Return the [X, Y] coordinate for the center point of the cell that contains the specified text.  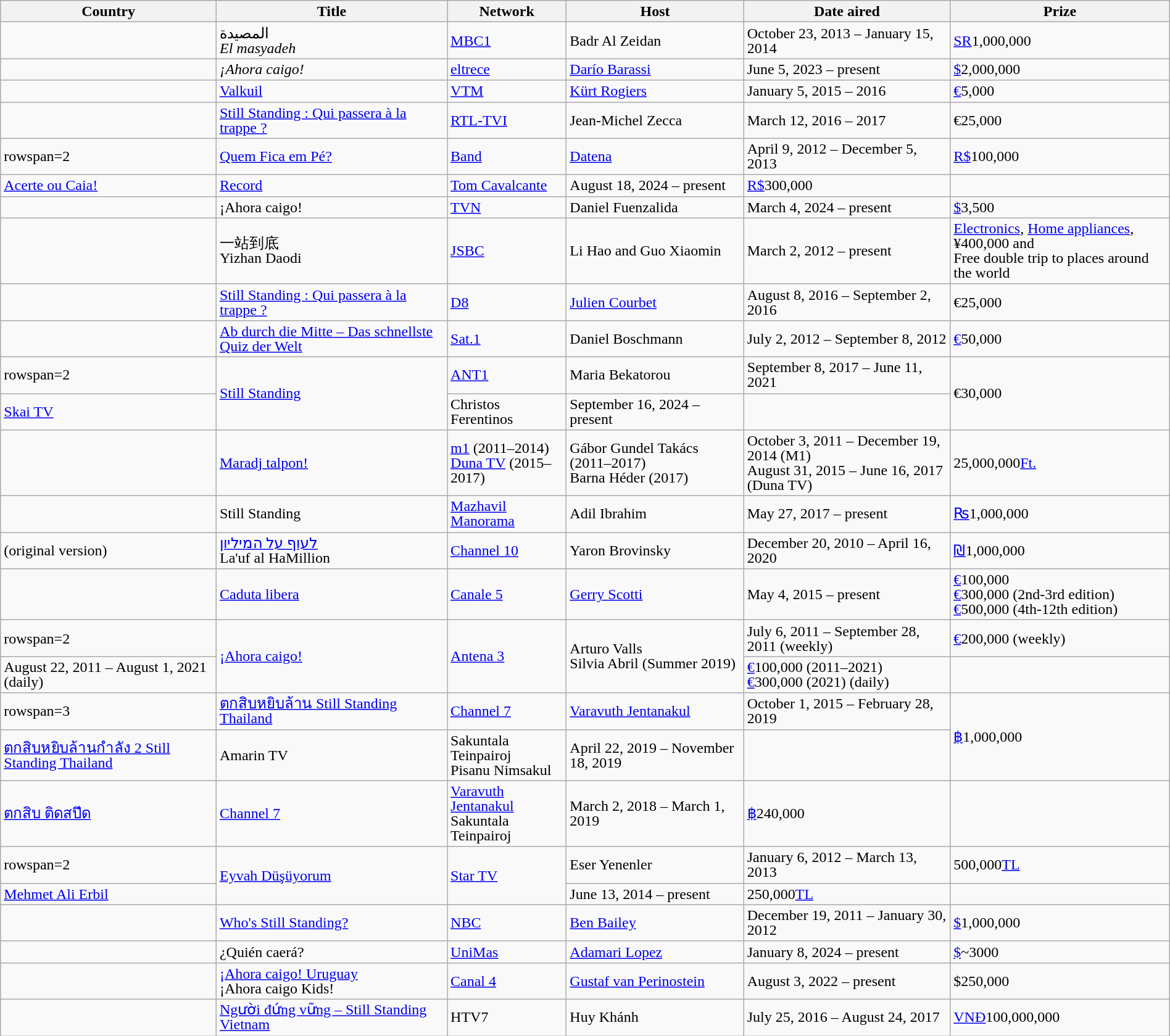
Daniel Fuenzalida [655, 207]
ANT1 [507, 375]
August 18, 2024 – present [655, 185]
(original version) [109, 550]
€5,000 [1060, 91]
Sat.1 [507, 338]
Sakuntala TeinpairojPisanu Nimsakul [507, 755]
May 27, 2017 – present [847, 515]
Christos Ferentinos [507, 412]
Canale 5 [507, 595]
July 2, 2012 – September 8, 2012 [847, 338]
Record [331, 185]
$250,000 [1060, 981]
September 16, 2024 – present [655, 412]
January 6, 2012 – March 13, 2013 [847, 865]
Eser Yenenler [655, 865]
Antena 3 [507, 657]
Kürt Rogiers [655, 91]
Country [109, 11]
October 1, 2015 – February 28, 2019 [847, 711]
Channel 10 [507, 550]
לעוף על המיליוןLa'uf al HaMillion [331, 550]
August 22, 2011 – August 1, 2021 (daily) [109, 675]
$3,500 [1060, 207]
Gustaf van Perinostein [655, 981]
D8 [507, 302]
April 9, 2012 – December 5, 2013 [847, 157]
Eyvah Düşüyorum [331, 876]
June 5, 2023 – present [847, 69]
TVN [507, 207]
SR1,000,000 [1060, 41]
March 4, 2024 – present [847, 207]
Huy Khánh [655, 1017]
Mehmet Ali Erbil [109, 893]
May 4, 2015 – present [847, 595]
March 12, 2016 – 2017 [847, 120]
Daniel Boschmann [655, 338]
Julien Courbet [655, 302]
$~3000 [1060, 951]
April 22, 2019 – November 18, 2019 [655, 755]
August 3, 2022 – present [847, 981]
eltrece [507, 69]
Badr Al Zeidan [655, 41]
Prize [1060, 11]
Caduta libera [331, 595]
฿240,000 [847, 813]
Adil Ibrahim [655, 515]
July 6, 2011 – September 28, 2011 (weekly) [847, 638]
Valkuil [331, 91]
ตกสิบ ติดสปีด [109, 813]
October 23, 2013 – January 15, 2014 [847, 41]
August 8, 2016 – September 2, 2016 [847, 302]
Ab durch die Mitte – Das schnellste Quiz der Welt [331, 338]
€50,000 [1060, 338]
المصيدةEl masyadeh [331, 41]
VTM [507, 91]
Quem Fica em Pé? [331, 157]
R$300,000 [847, 185]
¡Ahora caigo! Uruguay¡Ahora caigo Kids! [331, 981]
Acerte ou Caia! [109, 185]
December 20, 2010 – April 16, 2020 [847, 550]
Title [331, 11]
Maradj talpon! [331, 463]
Gerry Scotti [655, 595]
September 8, 2017 – June 11, 2021 [847, 375]
m1 (2011–2014)Duna TV (2015–2017) [507, 463]
Adamari Lopez [655, 951]
€100,000 (2011–2021)€300,000 (2021) (daily) [847, 675]
€30,000 [1060, 393]
UniMas [507, 951]
Varavuth JentanakulSakuntala Teinpairoj [507, 813]
Star TV [507, 876]
฿1,000,000 [1060, 737]
Amarin TV [331, 755]
Varavuth Jentanakul [655, 711]
HTV7 [507, 1017]
25,000,000Ft. [1060, 463]
一站到底Yizhan Daodi [331, 251]
Date aired [847, 11]
₨1,000,000 [1060, 515]
December 19, 2011 – January 30, 2012 [847, 923]
rowspan=3 [109, 711]
NBC [507, 923]
Electronics, Home appliances, ¥400,000 and Free double trip to places around the world [1060, 251]
Mazhavil Manorama [507, 515]
Band [507, 157]
March 2, 2018 – March 1, 2019 [655, 813]
250,000TL [847, 893]
Yaron Brovinsky [655, 550]
R$100,000 [1060, 157]
500,000TL [1060, 865]
Maria Bekatorou [655, 375]
Skai TV [109, 412]
€100,000€300,000 (2nd-3rd edition)€500,000 (4th-12th edition) [1060, 595]
MBC1 [507, 41]
ตกสิบหยิบล้าน Still Standing Thailand [331, 711]
VNĐ100,000,000 [1060, 1017]
January 8, 2024 – present [847, 951]
Darío Barassi [655, 69]
Who's Still Standing? [331, 923]
June 13, 2014 – present [655, 893]
Tom Cavalcante [507, 185]
Ben Bailey [655, 923]
Canal 4 [507, 981]
October 3, 2011 – December 19, 2014 (M1)August 31, 2015 – June 16, 2017 (Duna TV) [847, 463]
$1,000,000 [1060, 923]
Network [507, 11]
$2,000,000 [1060, 69]
JSBC [507, 251]
Datena [655, 157]
March 2, 2012 – present [847, 251]
Arturo VallsSilvia Abril (Summer 2019) [655, 657]
¿Quién caerá? [331, 951]
Gábor Gundel Takács (2011–2017)Barna Héder (2017) [655, 463]
€200,000 (weekly) [1060, 638]
RTL-TVI [507, 120]
Người đứng vững – Still Standing Vietnam [331, 1017]
Host [655, 11]
July 25, 2016 – August 24, 2017 [847, 1017]
ตกสิบหยิบล้านกำลัง 2 Still Standing Thailand [109, 755]
₪1,000,000 [1060, 550]
Jean-Michel Zecca [655, 120]
Li Hao and Guo Xiaomin [655, 251]
January 5, 2015 – 2016 [847, 91]
